Detect which cell encompasses the target text, then output its [X, Y] center coordinate. 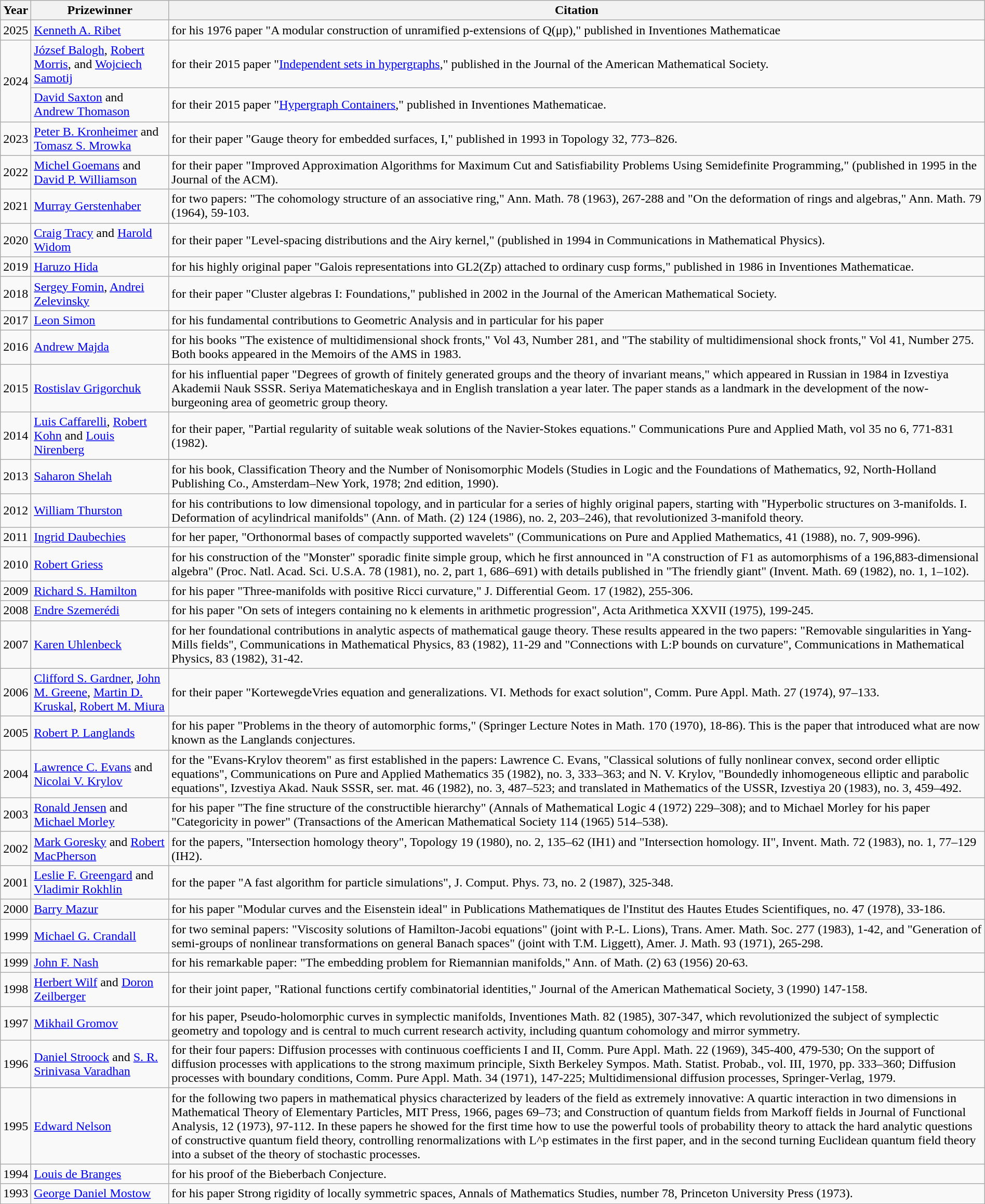
Rostislav Grigorchuk [100, 388]
2021 [16, 206]
Daniel Stroock and S. R. Srinivasa Varadhan [100, 1064]
for their joint paper, "Rational functions certify combinatorial identities," Journal of the American Mathematical Society, 3 (1990) 147-158. [577, 989]
2002 [16, 848]
Craig Tracy and Harold Widom [100, 240]
Kenneth A. Ribet [100, 30]
John F. Nash [100, 963]
2008 [16, 611]
2013 [16, 477]
for their paper "Level-spacing distributions and the Airy kernel," (published in 1994 in Communications in Mathematical Physics). [577, 240]
for his paper Strong rigidity of locally symmetric spaces, Annals of Mathematics Studies, number 78, Princeton University Press (1973). [577, 1194]
William Thurston [100, 510]
Clifford S. Gardner, John M. Greene, Martin D. Kruskal, Robert M. Miura [100, 692]
Ronald Jensen and Michael Morley [100, 815]
for his paper "On sets of integers containing no k elements in arithmetic progression", Acta Arithmetica XXVII (1975), 199-245. [577, 611]
Prizewinner [100, 10]
for their paper "KortewegdeVries equation and generalizations. VI. Methods for exact solution", Comm. Pure Appl. Math. 27 (1974), 97–133. [577, 692]
Richard S. Hamilton [100, 591]
2005 [16, 733]
Ingrid Daubechies [100, 537]
2009 [16, 591]
2007 [16, 644]
1996 [16, 1064]
Haruzo Hida [100, 267]
2022 [16, 173]
1993 [16, 1194]
for their 2015 paper "Independent sets in hypergraphs," published in the Journal of the American Mathematical Society. [577, 64]
Louis de Branges [100, 1174]
2023 [16, 138]
David Saxton and Andrew Thomason [100, 105]
1994 [16, 1174]
George Daniel Mostow [100, 1194]
2010 [16, 564]
2019 [16, 267]
2001 [16, 882]
2004 [16, 774]
2006 [16, 692]
1998 [16, 989]
Peter B. Kronheimer and Tomasz S. Mrowka [100, 138]
Mark Goresky and Robert MacPherson [100, 848]
Citation [577, 10]
2017 [16, 320]
Herbert Wilf and Doron Zeilberger [100, 989]
Leslie F. Greengard and Vladimir Rokhlin [100, 882]
Sergey Fomin, Andrei Zelevinsky [100, 293]
Murray Gerstenhaber [100, 206]
Luis Caffarelli, Robert Kohn and Louis Nirenberg [100, 436]
2012 [16, 510]
2016 [16, 347]
2011 [16, 537]
Karen Uhlenbeck [100, 644]
2000 [16, 909]
for her paper, "Orthonormal bases of compactly supported wavelets" (Communications on Pure and Applied Mathematics, 41 (1988), no. 7, 909-996). [577, 537]
Andrew Majda [100, 347]
2014 [16, 436]
Robert Griess [100, 564]
2003 [16, 815]
2015 [16, 388]
for his proof of the Bieberbach Conjecture. [577, 1174]
for their paper "Gauge theory for embedded surfaces, I," published in 1993 in Topology 32, 773–826. [577, 138]
1995 [16, 1126]
2024 [16, 81]
for their paper "Cluster algebras I: Foundations," published in 2002 in the Journal of the American Mathematical Society. [577, 293]
Michel Goemans and David P. Williamson [100, 173]
for his 1976 paper "A modular construction of unramified p-extensions of Q(μp)," published in Inventiones Mathematicae [577, 30]
Barry Mazur [100, 909]
Lawrence C. Evans and Nicolai V. Krylov [100, 774]
2020 [16, 240]
Endre Szemerédi [100, 611]
Year [16, 10]
for his highly original paper "Galois representations into GL2(Zp) attached to ordinary cusp forms," published in 1986 in Inventiones Mathematicae. [577, 267]
for his paper "Three-manifolds with positive Ricci curvature," J. Differential Geom. 17 (1982), 255-306. [577, 591]
Michael G. Crandall [100, 935]
Robert P. Langlands [100, 733]
2018 [16, 293]
for their 2015 paper "Hypergraph Containers," published in Inventiones Mathematicae. [577, 105]
for his fundamental contributions to Geometric Analysis and in particular for his paper [577, 320]
Mikhail Gromov [100, 1024]
for the paper "A fast algorithm for particle simulations", J. Comput. Phys. 73, no. 2 (1987), 325-348. [577, 882]
for his remarkable paper: "The embedding problem for Riemannian manifolds," Ann. of Math. (2) 63 (1956) 20-63. [577, 963]
Saharon Shelah [100, 477]
József Balogh, Robert Morris, and Wojciech Samotij [100, 64]
Edward Nelson [100, 1126]
2025 [16, 30]
Leon Simon [100, 320]
1997 [16, 1024]
